Determine the [X, Y] coordinate at the center of the cell enclosing the given text.  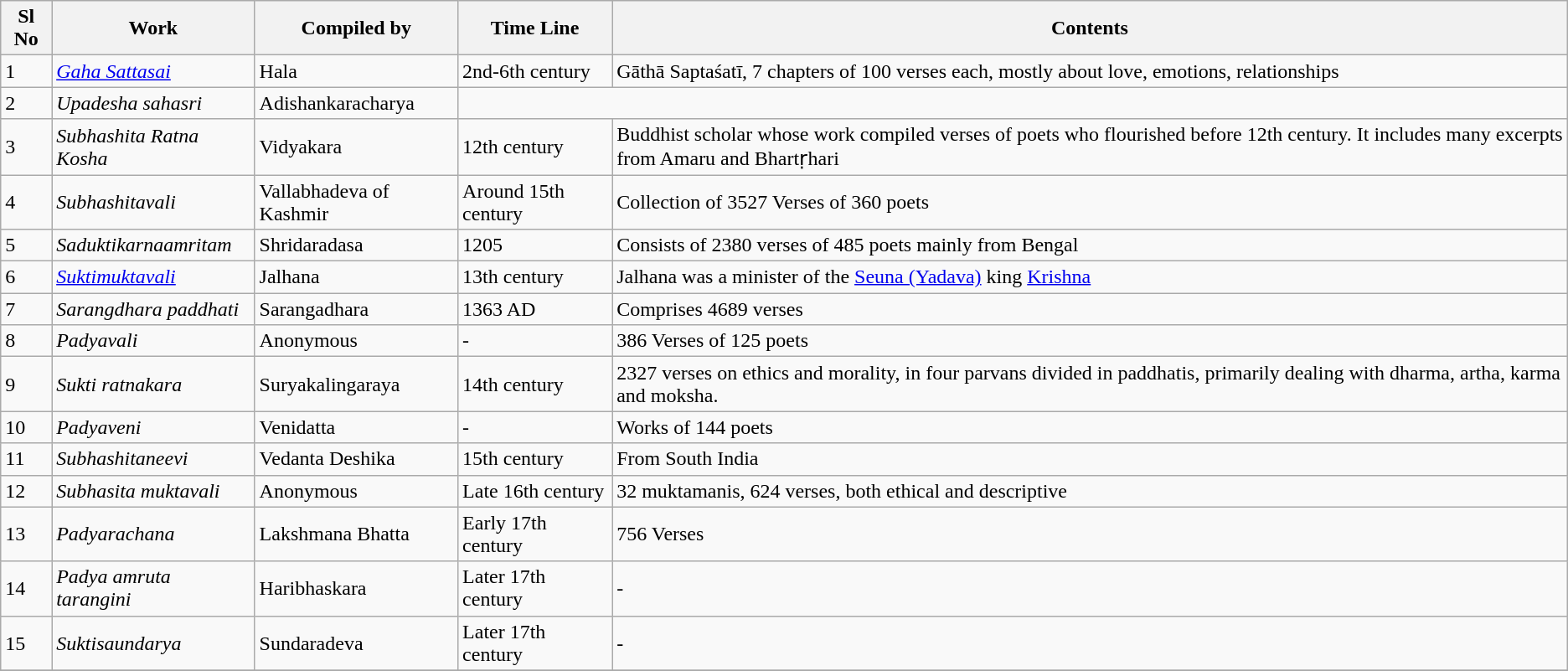
Lakshmana Bhatta [356, 534]
13th century [535, 277]
Haribhaskara [356, 588]
2 [27, 103]
Time Line [535, 28]
Padyarachana [153, 534]
12th century [535, 147]
Venidatta [356, 427]
Suryakalingaraya [356, 384]
Padya amruta tarangini [153, 588]
Collection of 3527 Verses of 360 poets [1091, 201]
Suktimuktavali [153, 277]
1363 AD [535, 309]
Late 16th century [535, 491]
3 [27, 147]
386 Verses of 125 poets [1091, 341]
11 [27, 459]
Saduktikarnaamritam [153, 245]
Buddhist scholar whose work compiled verses of poets who flourished before 12th century. It includes many excerpts from Amaru and Bhartṛhari [1091, 147]
1205 [535, 245]
Subhasita muktavali [153, 491]
5 [27, 245]
Jalhana was a minister of the Seuna (Yadava) king Krishna [1091, 277]
Works of 144 poets [1091, 427]
4 [27, 201]
Vidyakara [356, 147]
8 [27, 341]
14th century [535, 384]
9 [27, 384]
Early 17th century [535, 534]
14 [27, 588]
12 [27, 491]
10 [27, 427]
13 [27, 534]
Work [153, 28]
Sl No [27, 28]
Sukti ratnakara [153, 384]
6 [27, 277]
Consists of 2380 verses of 485 poets mainly from Bengal [1091, 245]
Adishankaracharya [356, 103]
15th century [535, 459]
Padyaveni [153, 427]
2nd-6th century [535, 71]
756 Verses [1091, 534]
Padyavali [153, 341]
Upadesha sahasri [153, 103]
From South India [1091, 459]
Suktisaundarya [153, 643]
15 [27, 643]
Hala [356, 71]
1 [27, 71]
Jalhana [356, 277]
Subhashitaneevi [153, 459]
2327 verses on ethics and morality, in four parvans divided in paddhatis, primarily dealing with dharma, artha, karma and moksha. [1091, 384]
Subhashita Ratna Kosha [153, 147]
Gaha Sattasai [153, 71]
32 muktamanis, 624 verses, both ethical and descriptive [1091, 491]
Compiled by [356, 28]
Around 15th century [535, 201]
Vallabhadeva of Kashmir [356, 201]
Subhashitavali [153, 201]
Comprises 4689 verses [1091, 309]
Gāthā Saptaśatī, 7 chapters of 100 verses each, mostly about love, emotions, relationships [1091, 71]
Vedanta Deshika [356, 459]
Sarangadhara [356, 309]
Shridaradasa [356, 245]
Contents [1091, 28]
Sundaradeva [356, 643]
Sarangdhara paddhati [153, 309]
7 [27, 309]
